For the text-containing cell, return its midpoint in (x, y) coordinate format. 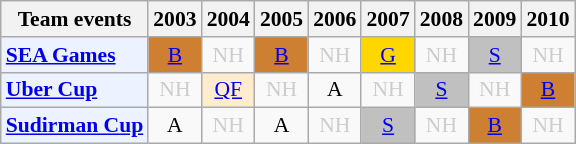
2010 (548, 19)
2003 (174, 19)
SEA Games (75, 55)
QF (228, 90)
2005 (282, 19)
Team events (75, 19)
2008 (442, 19)
2004 (228, 19)
Uber Cup (75, 90)
2007 (388, 19)
2009 (494, 19)
G (388, 55)
2006 (334, 19)
Sudirman Cup (75, 126)
